Extract the [X, Y] coordinate from the center of the cell holding the provided text.  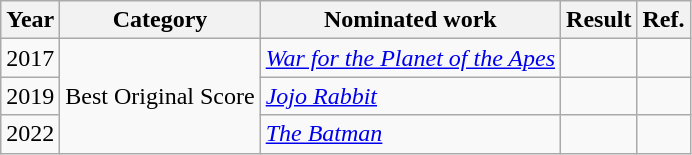
The Batman [410, 134]
Nominated work [410, 20]
2022 [30, 134]
2019 [30, 96]
Ref. [664, 20]
Result [599, 20]
2017 [30, 58]
Category [160, 20]
Year [30, 20]
War for the Planet of the Apes [410, 58]
Jojo Rabbit [410, 96]
Best Original Score [160, 96]
